Return the (x, y) coordinate for the center point of the cell that contains the specified text.  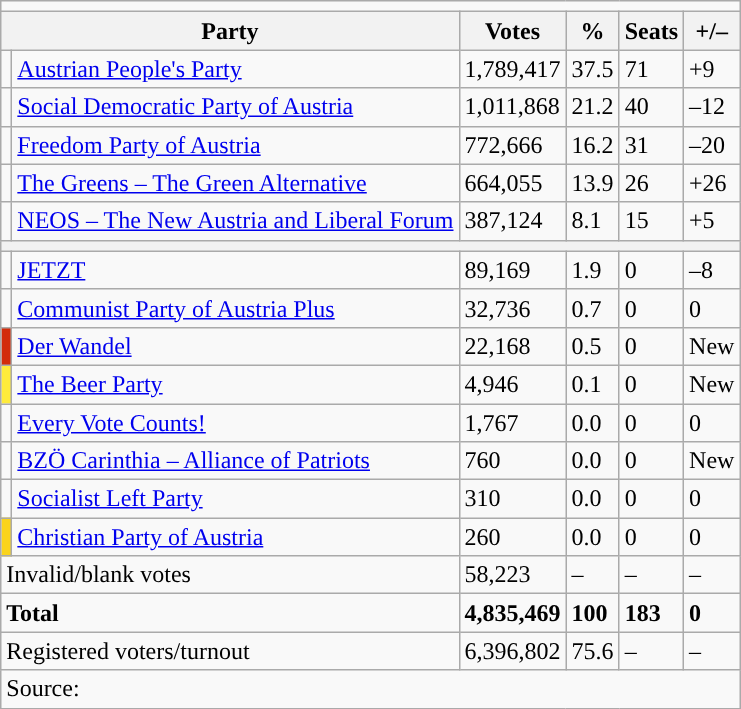
32,736 (512, 308)
BZÖ Carinthia – Alliance of Patriots (236, 461)
Communist Party of Austria Plus (236, 308)
183 (651, 613)
+9 (712, 69)
+26 (712, 183)
58,223 (512, 575)
Der Wandel (236, 346)
0.1 (592, 384)
Seats (651, 31)
260 (512, 537)
Votes (512, 31)
22,168 (512, 346)
664,055 (512, 183)
Christian Party of Austria (236, 537)
+5 (712, 221)
Source: (370, 689)
JETZT (236, 270)
26 (651, 183)
–20 (712, 145)
1.9 (592, 270)
0.5 (592, 346)
16.2 (592, 145)
1,011,868 (512, 107)
40 (651, 107)
4,835,469 (512, 613)
Social Democratic Party of Austria (236, 107)
310 (512, 499)
760 (512, 461)
15 (651, 221)
Austrian People's Party (236, 69)
13.9 (592, 183)
–12 (712, 107)
75.6 (592, 651)
6,396,802 (512, 651)
+/– (712, 31)
387,124 (512, 221)
% (592, 31)
0.7 (592, 308)
Every Vote Counts! (236, 423)
Total (230, 613)
772,666 (512, 145)
NEOS – The New Austria and Liberal Forum (236, 221)
Freedom Party of Austria (236, 145)
–8 (712, 270)
Registered voters/turnout (230, 651)
The Beer Party (236, 384)
Socialist Left Party (236, 499)
100 (592, 613)
4,946 (512, 384)
8.1 (592, 221)
The Greens – The Green Alternative (236, 183)
Party (230, 31)
Invalid/blank votes (230, 575)
31 (651, 145)
89,169 (512, 270)
1,789,417 (512, 69)
1,767 (512, 423)
71 (651, 69)
37.5 (592, 69)
21.2 (592, 107)
